Find where the given text appears and provide that cell's center as [X, Y] coordinate. 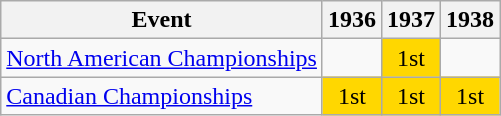
1936 [352, 20]
1937 [412, 20]
Event [162, 20]
1938 [470, 20]
Canadian Championships [162, 96]
North American Championships [162, 58]
